Locate the cell with the specified text and output its (x, y) center coordinate. 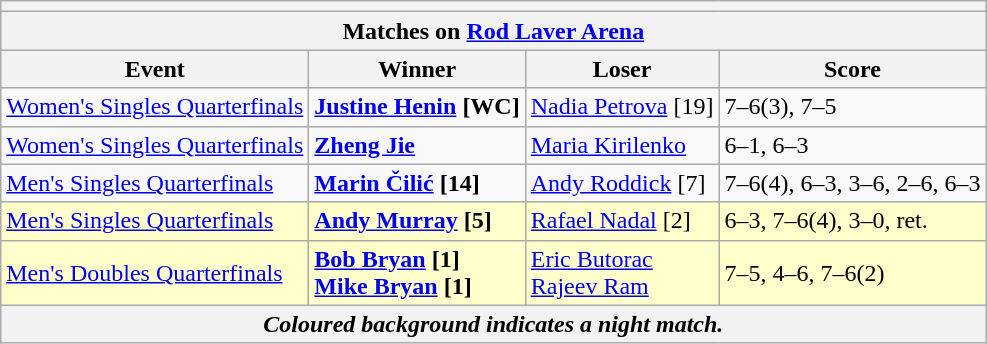
6–3, 7–6(4), 3–0, ret. (852, 221)
Loser (622, 69)
Justine Henin [WC] (417, 107)
6–1, 6–3 (852, 145)
7–6(3), 7–5 (852, 107)
Winner (417, 69)
Rafael Nadal [2] (622, 221)
Men's Doubles Quarterfinals (155, 272)
Coloured background indicates a night match. (494, 324)
Matches on Rod Laver Arena (494, 31)
7–6(4), 6–3, 3–6, 2–6, 6–3 (852, 183)
Zheng Jie (417, 145)
7–5, 4–6, 7–6(2) (852, 272)
Andy Murray [5] (417, 221)
Eric Butorac Rajeev Ram (622, 272)
Marin Čilić [14] (417, 183)
Bob Bryan [1] Mike Bryan [1] (417, 272)
Nadia Petrova [19] (622, 107)
Maria Kirilenko (622, 145)
Andy Roddick [7] (622, 183)
Score (852, 69)
Event (155, 69)
